Search for the cell housing the specified text and yield its (X, Y) center coordinate. 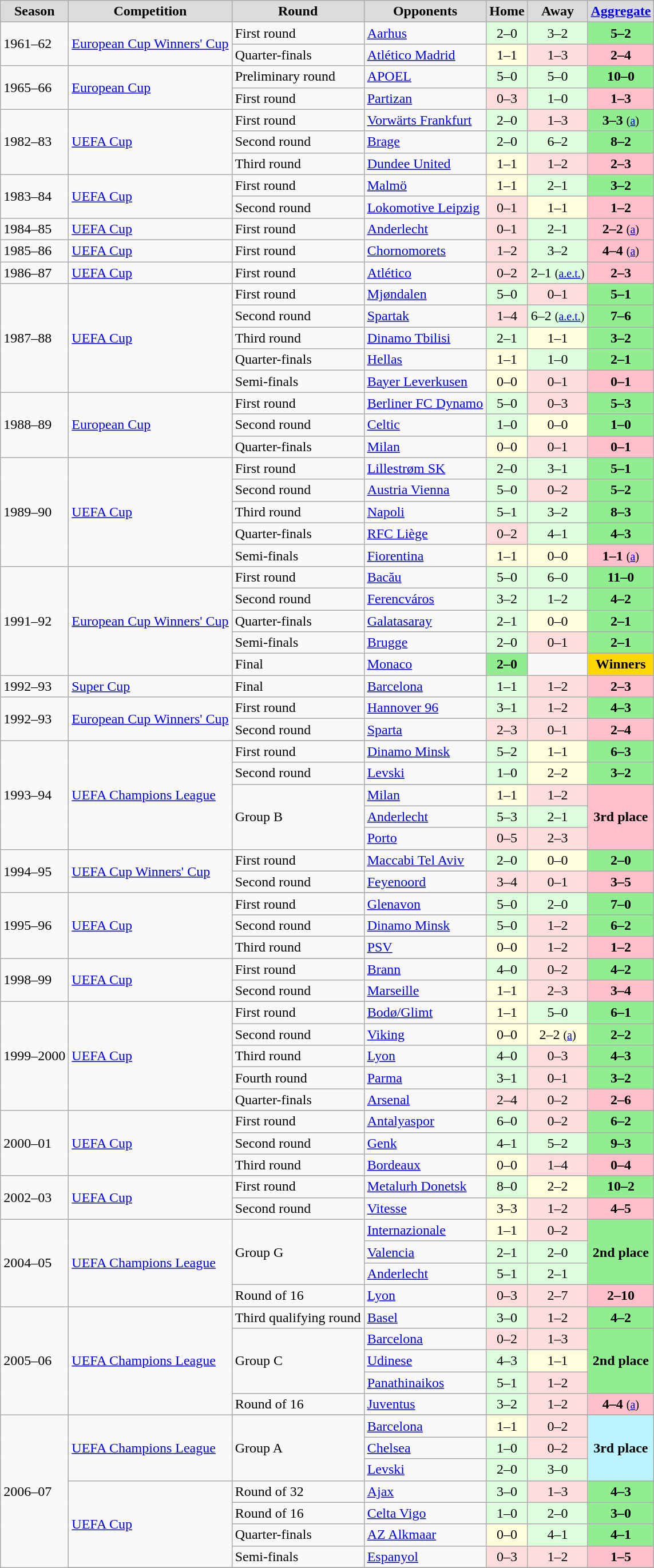
2002–03 (34, 1197)
Celtic (425, 425)
Away (557, 11)
Arsenal (425, 1100)
Aggregate (621, 11)
Group B (298, 817)
1993–94 (34, 795)
Antalyaspor (425, 1121)
Bordeaux (425, 1165)
Sparta (425, 730)
Napoli (425, 512)
1–5 (621, 1557)
7–0 (621, 904)
1985–86 (34, 250)
Espanyol (425, 1557)
1989–90 (34, 512)
10–0 (621, 77)
Ajax (425, 1491)
1995–96 (34, 925)
Opponents (425, 11)
Valencia (425, 1252)
1984–85 (34, 229)
3–3 (507, 1208)
2000–01 (34, 1143)
2006–07 (34, 1491)
Fourth round (298, 1078)
Galatasaray (425, 620)
1983–84 (34, 196)
2–10 (621, 1295)
Round of 32 (298, 1491)
1994–95 (34, 871)
1961–62 (34, 44)
1991–92 (34, 620)
Malmö (425, 185)
Berliner FC Dynamo (425, 403)
Brage (425, 142)
UEFA Cup Winners' Cup (150, 871)
Glenavon (425, 904)
Mjøndalen (425, 295)
Marseille (425, 991)
Udinese (425, 1361)
1988–89 (34, 425)
1–1 (a) (621, 555)
2–1 (a.e.t.) (557, 273)
Maccabi Tel Aviv (425, 860)
Competition (150, 11)
Super Cup (150, 686)
Fiorentina (425, 555)
Preliminary round (298, 77)
Feyenoord (425, 882)
2004–05 (34, 1263)
Dundee United (425, 164)
Lokomotive Leipzig (425, 207)
RFC Liège (425, 534)
Partizan (425, 98)
3–5 (621, 882)
8–3 (621, 512)
Juventus (425, 1404)
8–2 (621, 142)
8–0 (507, 1187)
Ferencváros (425, 599)
11–0 (621, 577)
1986–87 (34, 273)
PSV (425, 947)
Hannover 96 (425, 708)
1987–88 (34, 338)
Vorwärts Frankfurt (425, 120)
Chelsea (425, 1448)
Brann (425, 969)
Parma (425, 1078)
Internazionale (425, 1230)
APOEL (425, 77)
AZ Alkmaar (425, 1535)
3–3 (a) (621, 120)
0–5 (507, 838)
2005–06 (34, 1360)
Monaco (425, 664)
Bacău (425, 577)
Atlético Madrid (425, 55)
Aarhus (425, 33)
Austria Vienna (425, 490)
6–1 (621, 1013)
2–7 (557, 1295)
Group A (298, 1448)
Dinamo Tbilisi (425, 338)
Winners (621, 664)
Lillestrøm SK (425, 468)
6–2 (a.e.t.) (557, 316)
Spartak (425, 316)
Viking (425, 1034)
1965–66 (34, 87)
Group C (298, 1361)
Bodø/Glimt (425, 1013)
Bayer Leverkusen (425, 381)
Chornomorets (425, 250)
1999–2000 (34, 1056)
7–6 (621, 316)
Basel (425, 1317)
9–3 (621, 1143)
10–2 (621, 1187)
6–3 (621, 751)
Home (507, 11)
Genk (425, 1143)
Celta Vigo (425, 1513)
Round (298, 11)
Atlético (425, 273)
Vitesse (425, 1208)
2–6 (621, 1100)
Third qualifying round (298, 1317)
Panathinaikos (425, 1383)
Porto (425, 838)
0–4 (621, 1165)
Brugge (425, 643)
1998–99 (34, 980)
4–5 (621, 1208)
1982–83 (34, 142)
Season (34, 11)
Hellas (425, 360)
Metalurh Donetsk (425, 1187)
Group G (298, 1252)
